Return the [X, Y] coordinate for the center point of the cell that contains the specified text.  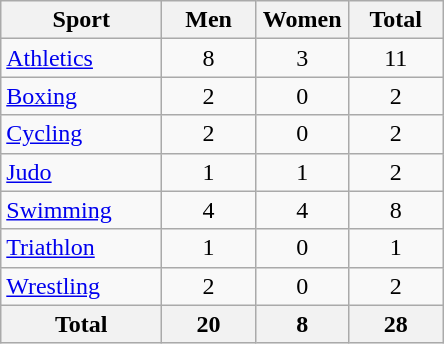
Boxing [82, 96]
28 [396, 324]
Wrestling [82, 286]
3 [302, 58]
Women [302, 20]
Men [209, 20]
Sport [82, 20]
20 [209, 324]
Swimming [82, 210]
Judo [82, 172]
Cycling [82, 134]
Athletics [82, 58]
Triathlon [82, 248]
11 [396, 58]
